Locate the cell with the specified text and output its (x, y) center coordinate. 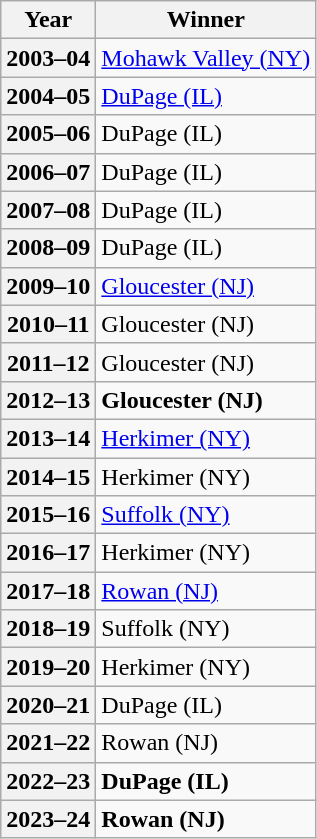
2007–08 (48, 210)
2008–09 (48, 248)
2012–13 (48, 400)
2023–24 (48, 819)
2003–04 (48, 58)
Year (48, 20)
2018–19 (48, 629)
2006–07 (48, 172)
2015–16 (48, 515)
2020–21 (48, 705)
Winner (206, 20)
2013–14 (48, 438)
2019–20 (48, 667)
2009–10 (48, 286)
2014–15 (48, 477)
Mohawk Valley (NY) (206, 58)
2016–17 (48, 553)
2005–06 (48, 134)
2022–23 (48, 781)
2010–11 (48, 324)
2021–22 (48, 743)
2017–18 (48, 591)
2004–05 (48, 96)
2011–12 (48, 362)
